Search for the cell housing the specified text and yield its (X, Y) center coordinate. 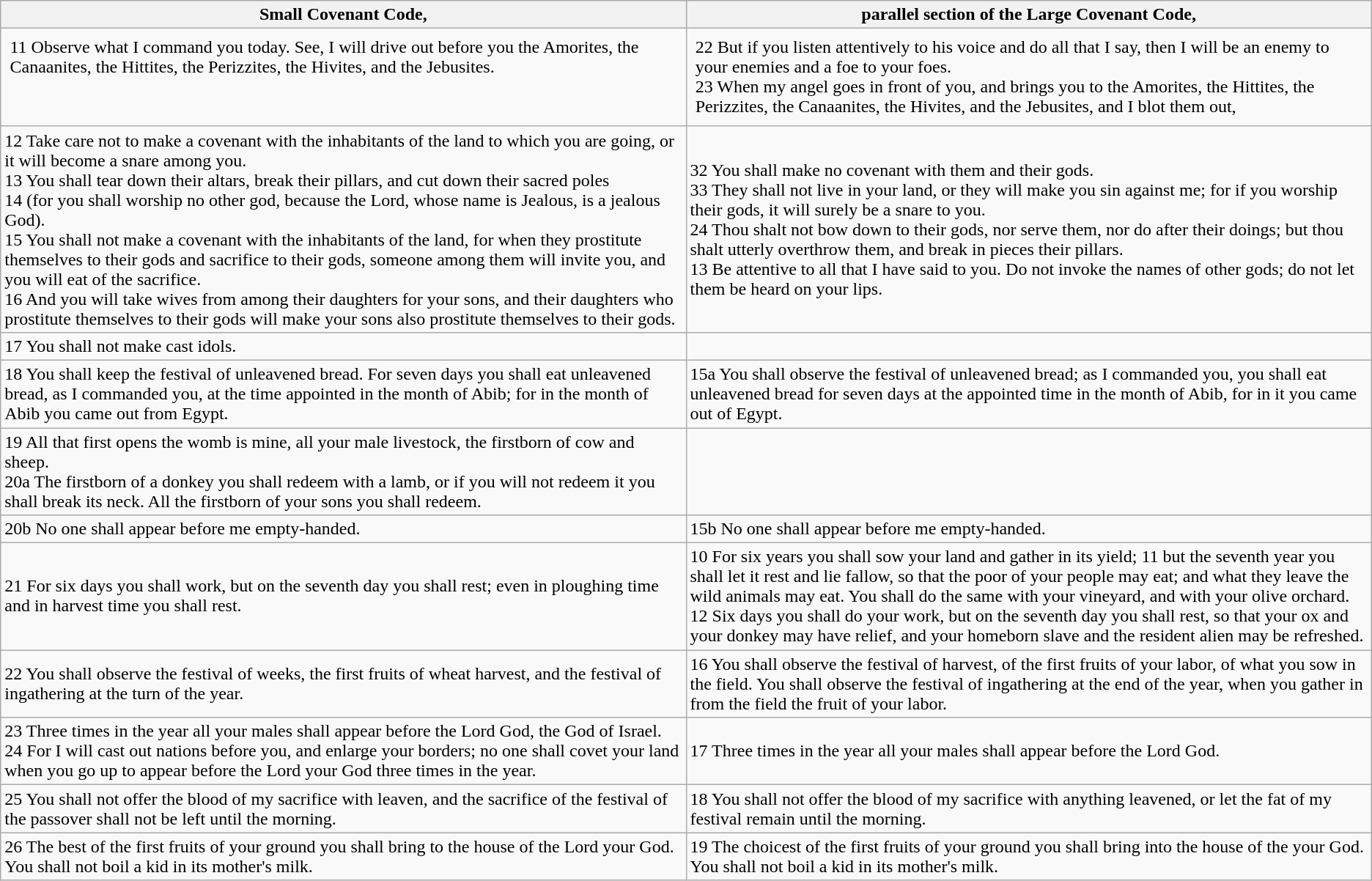
17 You shall not make cast idols. (343, 346)
20b No one shall appear before me empty-handed. (343, 529)
18 You shall not offer the blood of my sacrifice with anything leavened, or let the fat of my festival remain until the morning. (1029, 809)
26 The best of the first fruits of your ground you shall bring to the house of the Lord your God.You shall not boil a kid in its mother's milk. (343, 856)
Small Covenant Code, (343, 15)
25 You shall not offer the blood of my sacrifice with leaven, and the sacrifice of the festival of the passover shall not be left until the morning. (343, 809)
17 Three times in the year all your males shall appear before the Lord God. (1029, 751)
22 You shall observe the festival of weeks, the first fruits of wheat harvest, and the festival of ingathering at the turn of the year. (343, 684)
parallel section of the Large Covenant Code, (1029, 15)
15b No one shall appear before me empty-handed. (1029, 529)
19 The choicest of the first fruits of your ground you shall bring into the house of the your God.You shall not boil a kid in its mother's milk. (1029, 856)
21 For six days you shall work, but on the seventh day you shall rest; even in ploughing time and in harvest time you shall rest. (343, 597)
